Output the [X, Y] coordinate of the center of the cell containing the given text.  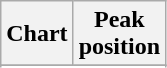
Peakposition [119, 34]
Chart [37, 34]
